Capture the cell that displays the provided text and extract its (X, Y) central coordinate. 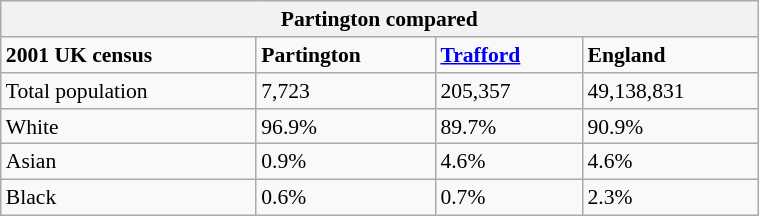
White (128, 126)
2.3% (670, 197)
Total population (128, 91)
89.7% (508, 126)
0.9% (346, 162)
0.7% (508, 197)
Asian (128, 162)
Partington compared (380, 19)
Partington (346, 55)
96.9% (346, 126)
Black (128, 197)
England (670, 55)
49,138,831 (670, 91)
2001 UK census (128, 55)
205,357 (508, 91)
Trafford (508, 55)
0.6% (346, 197)
7,723 (346, 91)
90.9% (670, 126)
